Return the (x, y) coordinate for the center point of the cell that contains the specified text.  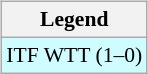
ITF WTT (1–0) (74, 55)
Legend (74, 20)
